Search for the cell housing the specified text and yield its [x, y] center coordinate. 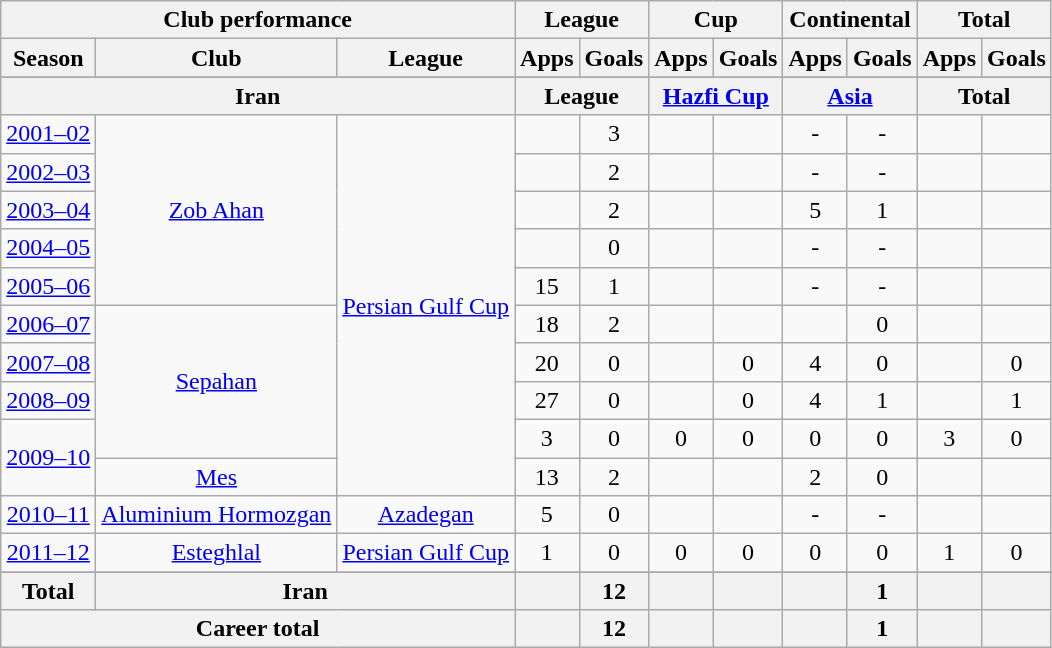
Hazfi Cup [716, 96]
2006–07 [48, 324]
Mes [216, 477]
27 [547, 400]
20 [547, 362]
13 [547, 477]
Asia [850, 96]
Azadegan [426, 515]
2004–05 [48, 248]
Season [48, 58]
15 [547, 286]
2008–09 [48, 400]
2002–03 [48, 172]
18 [547, 324]
Esteghlal [216, 553]
Club performance [258, 20]
Aluminium Hormozgan [216, 515]
Zob Ahan [216, 210]
2001–02 [48, 134]
Career total [258, 629]
2005–06 [48, 286]
2010–11 [48, 515]
Continental [850, 20]
2007–08 [48, 362]
Club [216, 58]
Sepahan [216, 381]
2009–10 [48, 457]
Cup [716, 20]
2011–12 [48, 553]
2003–04 [48, 210]
